From the cell containing the given text, extract its center point as (X, Y) coordinate. 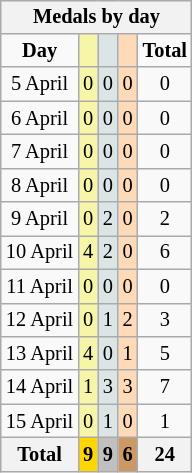
9 April (40, 219)
10 April (40, 253)
11 April (40, 286)
14 April (40, 387)
8 April (40, 185)
13 April (40, 354)
Day (40, 51)
6 April (40, 118)
24 (165, 455)
12 April (40, 320)
Medals by day (96, 17)
7 April (40, 152)
5 April (40, 84)
15 April (40, 421)
7 (165, 387)
5 (165, 354)
